Output the (X, Y) coordinate of the center of the cell containing the given text.  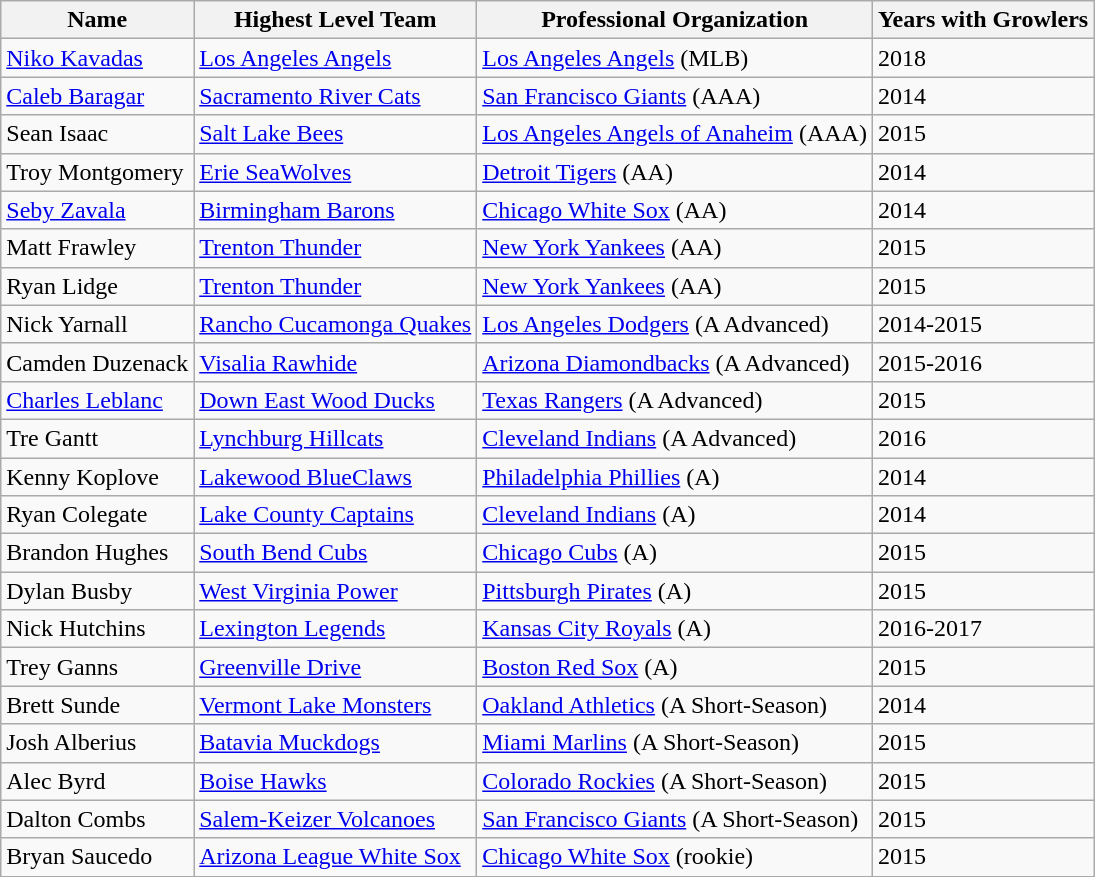
Charles Leblanc (98, 400)
Los Angeles Angels of Anaheim (AAA) (675, 134)
Batavia Muckdogs (336, 743)
San Francisco Giants (A Short-Season) (675, 819)
Alec Byrd (98, 781)
2014-2015 (982, 324)
Salem-Keizer Volcanoes (336, 819)
Los Angeles Angels (336, 58)
Arizona Diamondbacks (A Advanced) (675, 362)
Oakland Athletics (A Short-Season) (675, 705)
Nick Hutchins (98, 629)
Detroit Tigers (AA) (675, 172)
Dalton Combs (98, 819)
2018 (982, 58)
Lynchburg Hillcats (336, 438)
Kenny Koplove (98, 477)
2015-2016 (982, 362)
Los Angeles Dodgers (A Advanced) (675, 324)
Down East Wood Ducks (336, 400)
Years with Growlers (982, 20)
Cleveland Indians (A Advanced) (675, 438)
Vermont Lake Monsters (336, 705)
Troy Montgomery (98, 172)
Texas Rangers (A Advanced) (675, 400)
Sean Isaac (98, 134)
Visalia Rawhide (336, 362)
South Bend Cubs (336, 553)
West Virginia Power (336, 591)
Lake County Captains (336, 515)
Name (98, 20)
Professional Organization (675, 20)
Ryan Colegate (98, 515)
Colorado Rockies (A Short-Season) (675, 781)
Seby Zavala (98, 210)
Lexington Legends (336, 629)
Camden Duzenack (98, 362)
Josh Alberius (98, 743)
Chicago Cubs (A) (675, 553)
Erie SeaWolves (336, 172)
Nick Yarnall (98, 324)
Lakewood BlueClaws (336, 477)
Chicago White Sox (AA) (675, 210)
Chicago White Sox (rookie) (675, 857)
Bryan Saucedo (98, 857)
2016-2017 (982, 629)
Brett Sunde (98, 705)
Trey Ganns (98, 667)
San Francisco Giants (AAA) (675, 96)
Niko Kavadas (98, 58)
Kansas City Royals (A) (675, 629)
Highest Level Team (336, 20)
Salt Lake Bees (336, 134)
Rancho Cucamonga Quakes (336, 324)
Boise Hawks (336, 781)
Tre Gantt (98, 438)
2016 (982, 438)
Matt Frawley (98, 248)
Philadelphia Phillies (A) (675, 477)
Sacramento River Cats (336, 96)
Birmingham Barons (336, 210)
Miami Marlins (A Short-Season) (675, 743)
Dylan Busby (98, 591)
Los Angeles Angels (MLB) (675, 58)
Boston Red Sox (A) (675, 667)
Arizona League White Sox (336, 857)
Brandon Hughes (98, 553)
Cleveland Indians (A) (675, 515)
Pittsburgh Pirates (A) (675, 591)
Caleb Baragar (98, 96)
Greenville Drive (336, 667)
Ryan Lidge (98, 286)
